Capture the cell that displays the provided text and extract its [x, y] central coordinate. 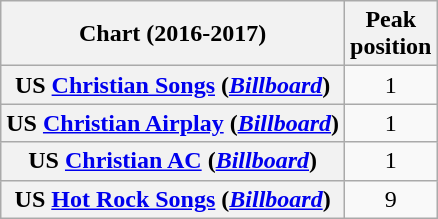
Peakposition [391, 34]
US Hot Rock Songs (Billboard) [173, 199]
US Christian Airplay (Billboard) [173, 123]
US Christian Songs (Billboard) [173, 85]
9 [391, 199]
US Christian AC (Billboard) [173, 161]
Chart (2016-2017) [173, 34]
